Find where the given text appears and provide that cell's center as [x, y] coordinate. 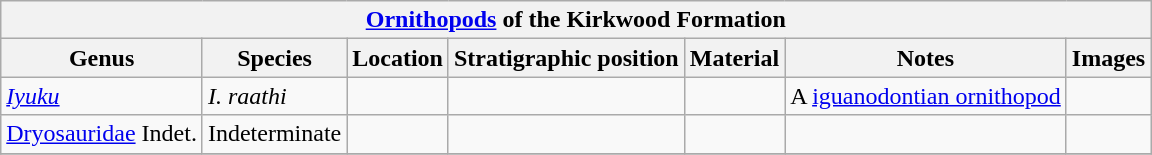
Notes [926, 58]
Species [274, 58]
Genus [102, 58]
A iguanodontian ornithopod [926, 96]
Location [398, 58]
Ornithopods of the Kirkwood Formation [576, 20]
I. raathi [274, 96]
Dryosauridae Indet. [102, 134]
Images [1108, 58]
Iyuku [102, 96]
Indeterminate [274, 134]
Material [734, 58]
Stratigraphic position [566, 58]
